Extract the (X, Y) coordinate from the center of the cell holding the provided text.  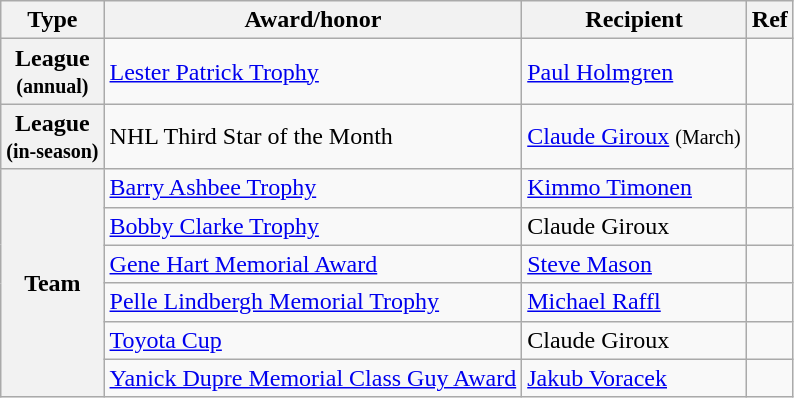
Paul Holmgren (634, 72)
Yanick Dupre Memorial Class Guy Award (313, 378)
NHL Third Star of the Month (313, 136)
Steve Mason (634, 264)
Jakub Voracek (634, 378)
Lester Patrick Trophy (313, 72)
Bobby Clarke Trophy (313, 226)
Barry Ashbee Trophy (313, 188)
Recipient (634, 20)
Award/honor (313, 20)
Michael Raffl (634, 302)
Team (52, 283)
Gene Hart Memorial Award (313, 264)
Pelle Lindbergh Memorial Trophy (313, 302)
League(annual) (52, 72)
League(in-season) (52, 136)
Claude Giroux (March) (634, 136)
Kimmo Timonen (634, 188)
Ref (770, 20)
Type (52, 20)
Toyota Cup (313, 340)
